For the text-containing cell, return its midpoint in [X, Y] coordinate format. 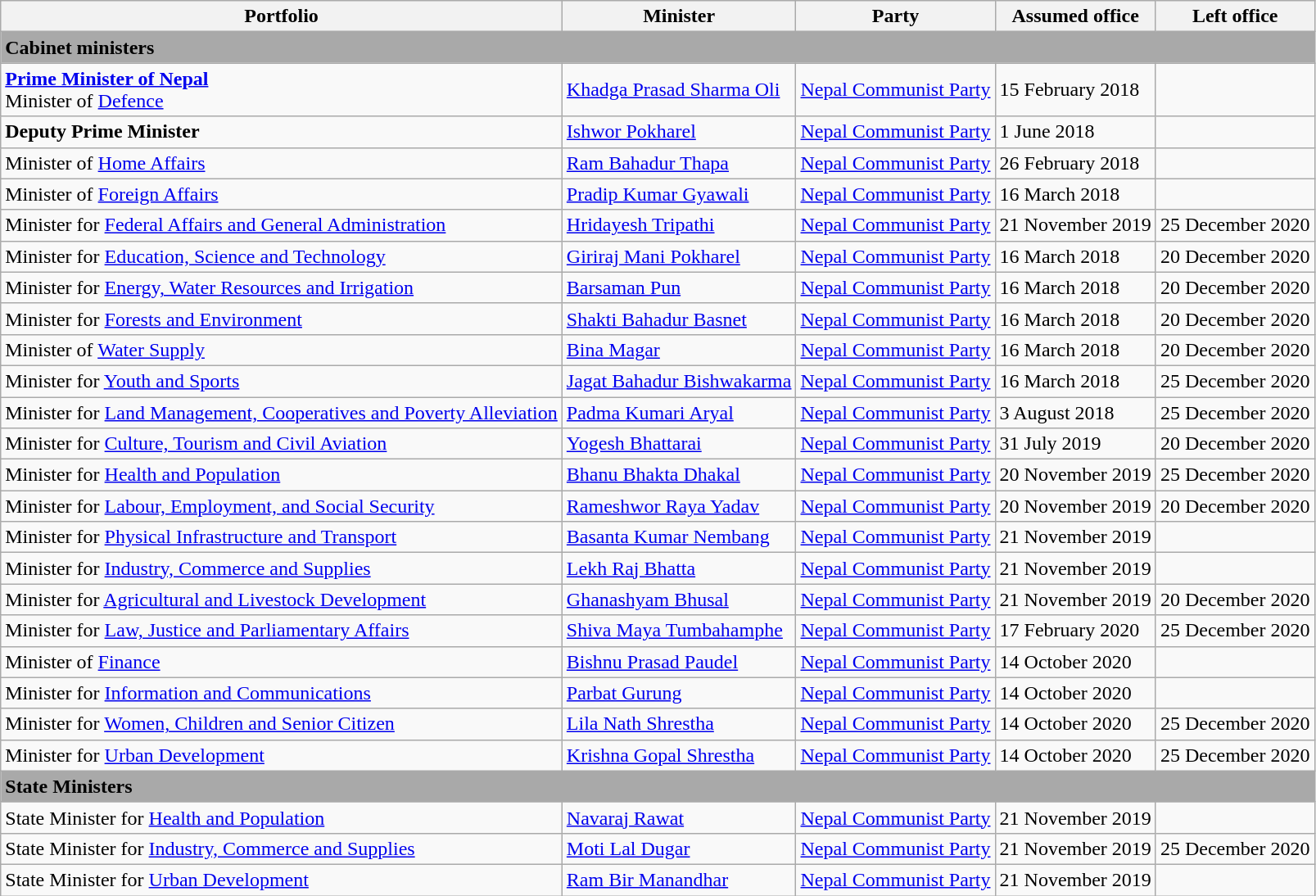
Portfolio [282, 16]
Rameshwor Raya Yadav [679, 506]
Party [896, 16]
Minister for Information and Communications [282, 693]
Pradip Kumar Gyawali [679, 194]
Minister for Industry, Commerce and Supplies [282, 568]
Parbat Gurung [679, 693]
Krishna Gopal Shrestha [679, 755]
Ghanashyam Bhusal [679, 600]
Minister for Forests and Environment [282, 319]
Ishwor Pokharel [679, 132]
Minister for Labour, Employment, and Social Security [282, 506]
Minister for Education, Science and Technology [282, 256]
3 August 2018 [1075, 412]
Prime Minister of NepalMinister of Defence [282, 90]
Lila Nath Shrestha [679, 724]
Hridayesh Tripathi [679, 225]
Barsaman Pun [679, 287]
State Minister for Health and Population [282, 817]
17 February 2020 [1075, 631]
Minister of Home Affairs [282, 163]
Left office [1235, 16]
Minister for Physical Infrastructure and Transport [282, 537]
Minister for Health and Population [282, 475]
15 February 2018 [1075, 90]
Khadga Prasad Sharma Oli [679, 90]
Padma Kumari Aryal [679, 412]
31 July 2019 [1075, 444]
Assumed office [1075, 16]
State Minister for Urban Development [282, 880]
State Minister for Industry, Commerce and Supplies [282, 848]
Basanta Kumar Nembang [679, 537]
Minister for Culture, Tourism and Civil Aviation [282, 444]
Minister for Land Management, Cooperatives and Poverty Alleviation [282, 412]
Minister for Women, Children and Senior Citizen [282, 724]
Shiva Maya Tumbahamphe [679, 631]
Bishnu Prasad Paudel [679, 662]
Ram Bahadur Thapa [679, 163]
Shakti Bahadur Basnet [679, 319]
Giriraj Mani Pokharel [679, 256]
Bhanu Bhakta Dhakal [679, 475]
Minister for Agricultural and Livestock Development [282, 600]
26 February 2018 [1075, 163]
Minister of Foreign Affairs [282, 194]
Minister of Finance [282, 662]
Lekh Raj Bhatta [679, 568]
Moti Lal Dugar [679, 848]
1 June 2018 [1075, 132]
Yogesh Bhattarai [679, 444]
State Ministers [658, 786]
Minister [679, 16]
Navaraj Rawat [679, 817]
Minister for Law, Justice and Parliamentary Affairs [282, 631]
Minister for Youth and Sports [282, 381]
Minister of Water Supply [282, 350]
Cabinet ministers [658, 48]
Ram Bir Manandhar [679, 880]
Minister for Federal Affairs and General Administration [282, 225]
Minister for Urban Development [282, 755]
Deputy Prime Minister [282, 132]
Jagat Bahadur Bishwakarma [679, 381]
Minister for Energy, Water Resources and Irrigation [282, 287]
Bina Magar [679, 350]
